Pinpoint the cell where the given text exists, returning its (x, y) midpoint coordinate. 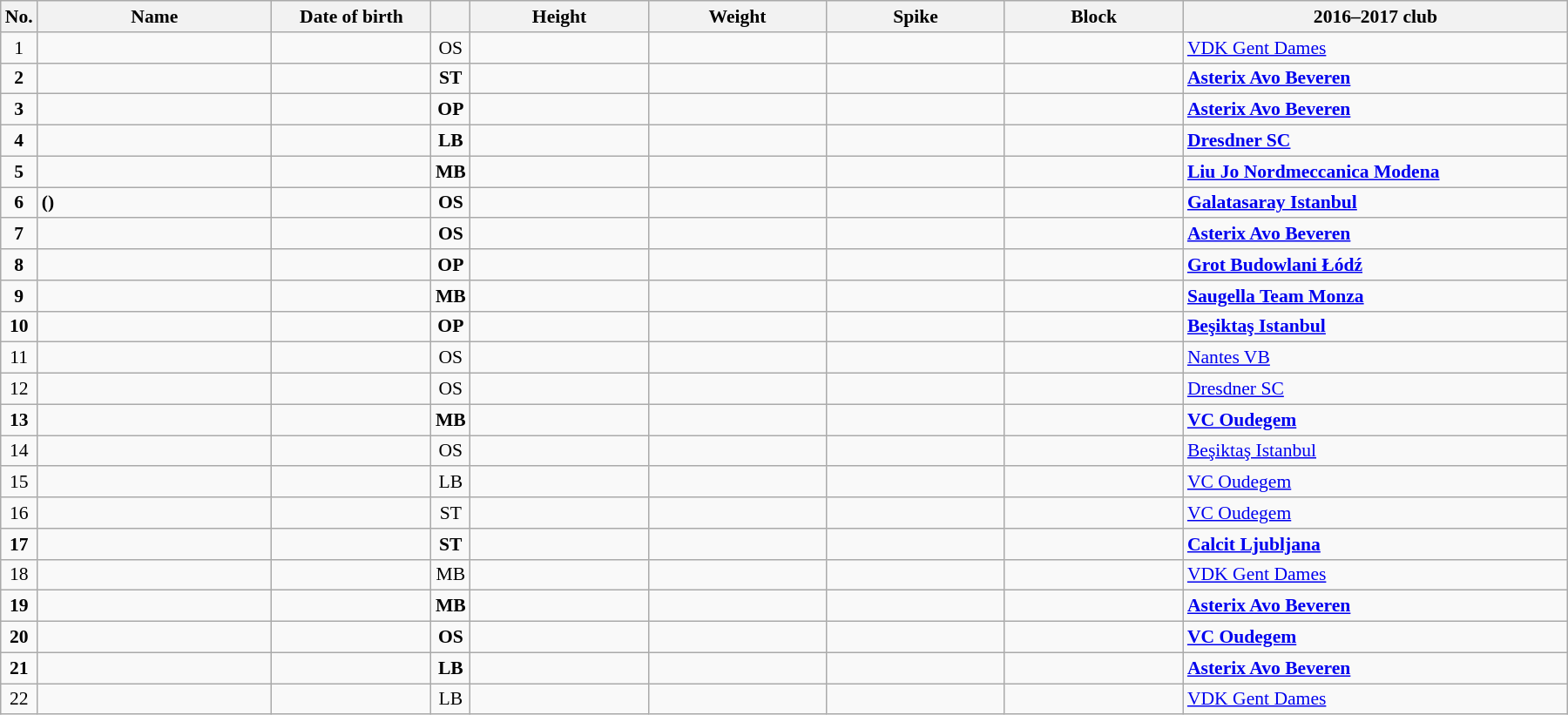
Date of birth (352, 17)
8 (19, 265)
16 (19, 513)
7 (19, 234)
No. (19, 17)
21 (19, 668)
22 (19, 699)
19 (19, 606)
Galatasaray Istanbul (1375, 203)
Weight (737, 17)
Block (1094, 17)
Spike (916, 17)
13 (19, 420)
1 (19, 48)
12 (19, 389)
17 (19, 544)
15 (19, 482)
4 (19, 141)
() (155, 203)
6 (19, 203)
Name (155, 17)
Height (559, 17)
Saugella Team Monza (1375, 296)
11 (19, 358)
5 (19, 172)
18 (19, 575)
Grot Budowlani Łódź (1375, 265)
10 (19, 327)
Liu Jo Nordmeccanica Modena (1375, 172)
Calcit Ljubljana (1375, 544)
3 (19, 110)
9 (19, 296)
2016–2017 club (1375, 17)
Nantes VB (1375, 358)
2 (19, 78)
14 (19, 451)
20 (19, 637)
